Capture the cell that displays the provided text and extract its (X, Y) central coordinate. 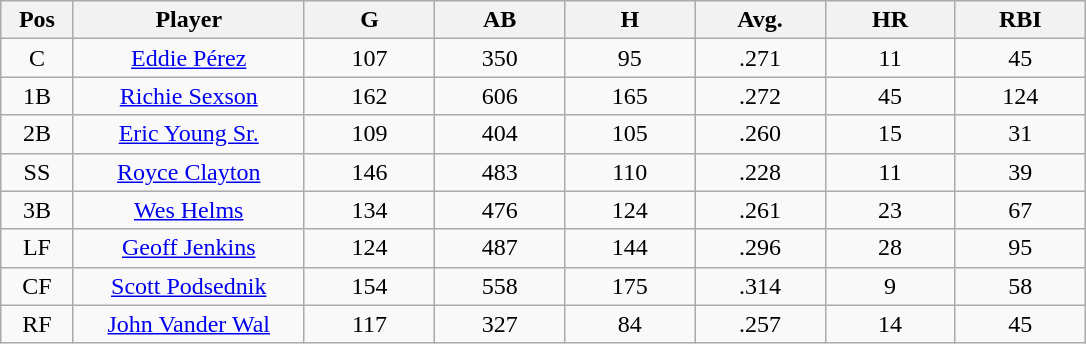
.260 (760, 134)
107 (369, 58)
.228 (760, 172)
.314 (760, 286)
110 (630, 172)
AB (500, 20)
SS (37, 172)
67 (1020, 210)
117 (369, 324)
476 (500, 210)
1B (37, 96)
.257 (760, 324)
.261 (760, 210)
487 (500, 248)
154 (369, 286)
G (369, 20)
John Vander Wal (188, 324)
606 (500, 96)
2B (37, 134)
165 (630, 96)
109 (369, 134)
84 (630, 324)
Eric Young Sr. (188, 134)
144 (630, 248)
RF (37, 324)
Royce Clayton (188, 172)
39 (1020, 172)
175 (630, 286)
15 (890, 134)
14 (890, 324)
105 (630, 134)
483 (500, 172)
LF (37, 248)
28 (890, 248)
Player (188, 20)
C (37, 58)
58 (1020, 286)
Geoff Jenkins (188, 248)
HR (890, 20)
134 (369, 210)
.272 (760, 96)
162 (369, 96)
350 (500, 58)
31 (1020, 134)
RBI (1020, 20)
9 (890, 286)
Eddie Pérez (188, 58)
558 (500, 286)
.296 (760, 248)
Avg. (760, 20)
H (630, 20)
3B (37, 210)
Pos (37, 20)
Richie Sexson (188, 96)
404 (500, 134)
.271 (760, 58)
Scott Podsednik (188, 286)
146 (369, 172)
CF (37, 286)
23 (890, 210)
327 (500, 324)
Wes Helms (188, 210)
